Search for the cell housing the specified text and yield its [x, y] center coordinate. 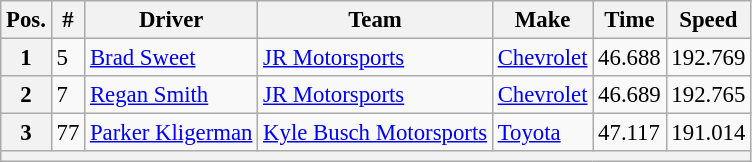
Kyle Busch Motorsports [376, 133]
# [68, 20]
Make [542, 20]
192.769 [708, 58]
46.688 [630, 58]
Toyota [542, 133]
46.689 [630, 95]
47.117 [630, 133]
191.014 [708, 133]
Team [376, 20]
3 [26, 133]
Parker Kligerman [172, 133]
Pos. [26, 20]
192.765 [708, 95]
77 [68, 133]
Driver [172, 20]
Speed [708, 20]
7 [68, 95]
5 [68, 58]
Time [630, 20]
Regan Smith [172, 95]
1 [26, 58]
2 [26, 95]
Brad Sweet [172, 58]
